Output the (X, Y) coordinate of the center of the cell containing the given text.  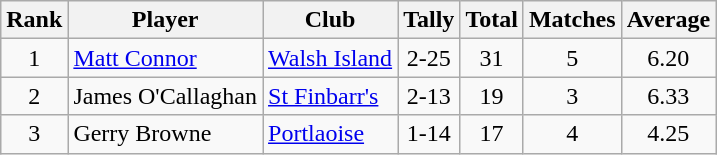
4.25 (668, 134)
Walsh Island (330, 58)
6.33 (668, 96)
Total (492, 20)
St Finbarr's (330, 96)
4 (572, 134)
Average (668, 20)
1-14 (429, 134)
Gerry Browne (166, 134)
31 (492, 58)
James O'Callaghan (166, 96)
Portlaoise (330, 134)
Matt Connor (166, 58)
Rank (34, 20)
2-13 (429, 96)
Matches (572, 20)
Player (166, 20)
2-25 (429, 58)
1 (34, 58)
19 (492, 96)
Tally (429, 20)
6.20 (668, 58)
5 (572, 58)
2 (34, 96)
17 (492, 134)
Club (330, 20)
